Return [X, Y] of the center of cell containing provided text 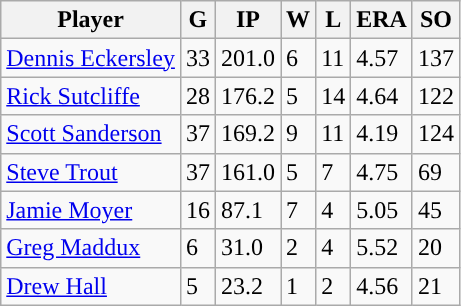
Drew Hall [91, 286]
16 [198, 210]
5.05 [382, 210]
31.0 [248, 248]
5.52 [382, 248]
45 [436, 210]
9 [298, 134]
L [334, 20]
33 [198, 58]
4.64 [382, 96]
Greg Maddux [91, 248]
IP [248, 20]
201.0 [248, 58]
176.2 [248, 96]
4.75 [382, 172]
20 [436, 248]
87.1 [248, 210]
Rick Sutcliffe [91, 96]
122 [436, 96]
21 [436, 286]
161.0 [248, 172]
SO [436, 20]
Player [91, 20]
169.2 [248, 134]
69 [436, 172]
W [298, 20]
4.19 [382, 134]
28 [198, 96]
4.57 [382, 58]
Dennis Eckersley [91, 58]
Jamie Moyer [91, 210]
137 [436, 58]
23.2 [248, 286]
G [198, 20]
ERA [382, 20]
4.56 [382, 286]
Scott Sanderson [91, 134]
124 [436, 134]
1 [298, 286]
Steve Trout [91, 172]
14 [334, 96]
